Scan for the cell matching the given text and deliver its [x, y] coordinate at center. 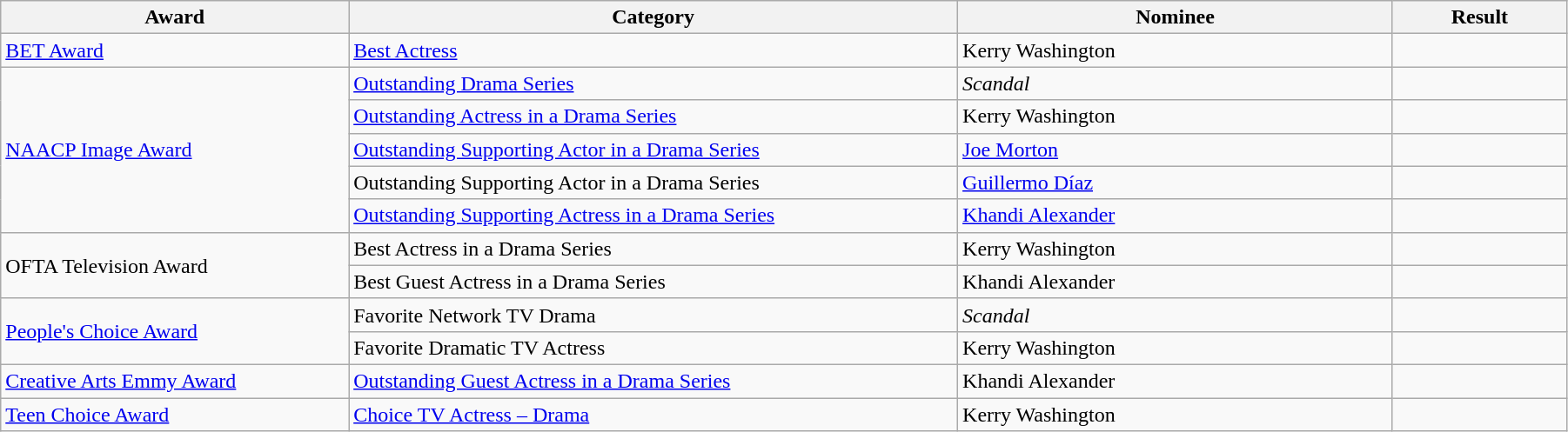
Best Actress in a Drama Series [653, 249]
Joe Morton [1176, 150]
Nominee [1176, 17]
Teen Choice Award [175, 415]
OFTA Television Award [175, 265]
NAACP Image Award [175, 150]
Award [175, 17]
Guillermo Díaz [1176, 183]
Favorite Network TV Drama [653, 315]
Outstanding Drama Series [653, 83]
Creative Arts Emmy Award [175, 381]
Category [653, 17]
BET Award [175, 50]
People's Choice Award [175, 331]
Best Guest Actress in a Drama Series [653, 282]
Outstanding Supporting Actress in a Drama Series [653, 216]
Result [1479, 17]
Outstanding Guest Actress in a Drama Series [653, 381]
Best Actress [653, 50]
Favorite Dramatic TV Actress [653, 348]
Outstanding Actress in a Drama Series [653, 116]
Choice TV Actress – Drama [653, 415]
